Extract the (X, Y) coordinate from the center of the cell holding the provided text.  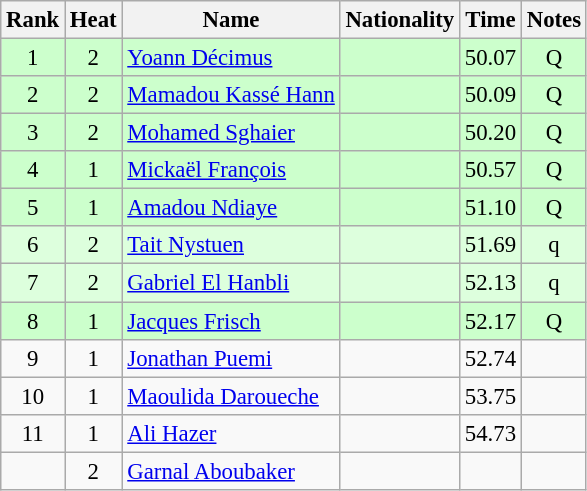
8 (33, 321)
5 (33, 208)
51.69 (491, 245)
11 (33, 433)
Rank (33, 20)
53.75 (491, 396)
52.17 (491, 321)
Tait Nystuen (231, 245)
7 (33, 283)
Name (231, 20)
Amadou Ndiaye (231, 208)
Nationality (400, 20)
Garnal Aboubaker (231, 471)
Mohamed Sghaier (231, 133)
4 (33, 170)
9 (33, 358)
10 (33, 396)
52.13 (491, 283)
Yoann Décimus (231, 58)
52.74 (491, 358)
50.57 (491, 170)
Gabriel El Hanbli (231, 283)
Heat (94, 20)
51.10 (491, 208)
Notes (554, 20)
Time (491, 20)
54.73 (491, 433)
3 (33, 133)
50.07 (491, 58)
Mickaël François (231, 170)
Maoulida Daroueche (231, 396)
50.09 (491, 95)
50.20 (491, 133)
Ali Hazer (231, 433)
Mamadou Kassé Hann (231, 95)
Jonathan Puemi (231, 358)
Jacques Frisch (231, 321)
6 (33, 245)
